Identify which cell holds the provided text, then report its [X, Y] central coordinate. 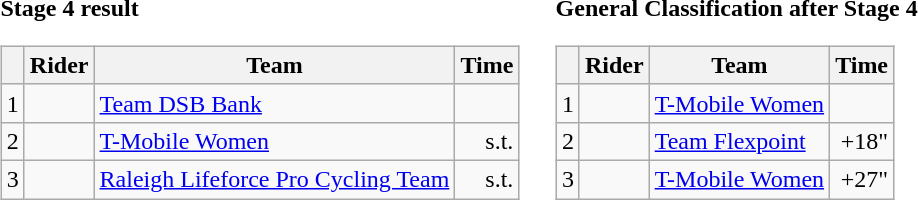
Team DSB Bank [274, 103]
+18" [862, 141]
Raleigh Lifeforce Pro Cycling Team [274, 179]
+27" [862, 179]
Team Flexpoint [739, 141]
